For the text-containing cell, return its midpoint in [X, Y] coordinate format. 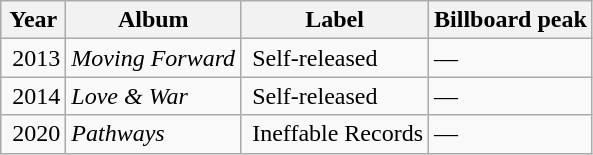
2013 [34, 58]
2014 [34, 96]
Billboard peak [511, 20]
Year [34, 20]
Label [335, 20]
Ineffable Records [335, 134]
Pathways [154, 134]
2020 [34, 134]
Album [154, 20]
Love & War [154, 96]
Moving Forward [154, 58]
